Capture the cell that displays the provided text and extract its [X, Y] central coordinate. 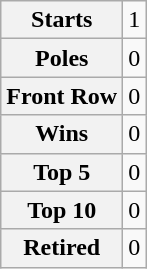
Top 10 [62, 210]
Front Row [62, 96]
1 [134, 20]
Top 5 [62, 172]
Wins [62, 134]
Retired [62, 248]
Poles [62, 58]
Starts [62, 20]
